Return [x, y] of the center of cell containing provided text 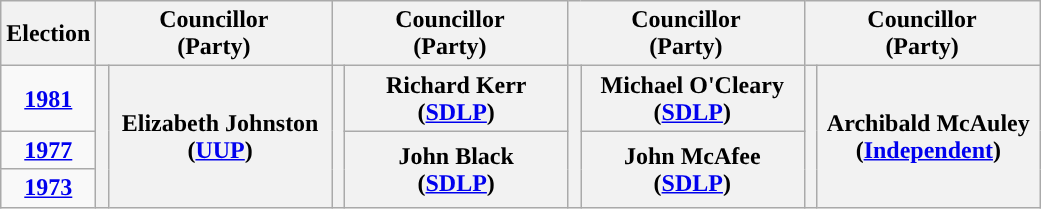
1973 [48, 188]
Election [48, 34]
Elizabeth Johnston (UUP) [220, 136]
John Black (SDLP) [456, 169]
Archibald McAuley (Independent) [929, 136]
1981 [48, 98]
Michael O'Cleary (SDLP) [692, 98]
John McAfee (SDLP) [692, 169]
1977 [48, 150]
Richard Kerr (SDLP) [456, 98]
